Provide the [x, y] coordinate of the cell's center where the given text is located.  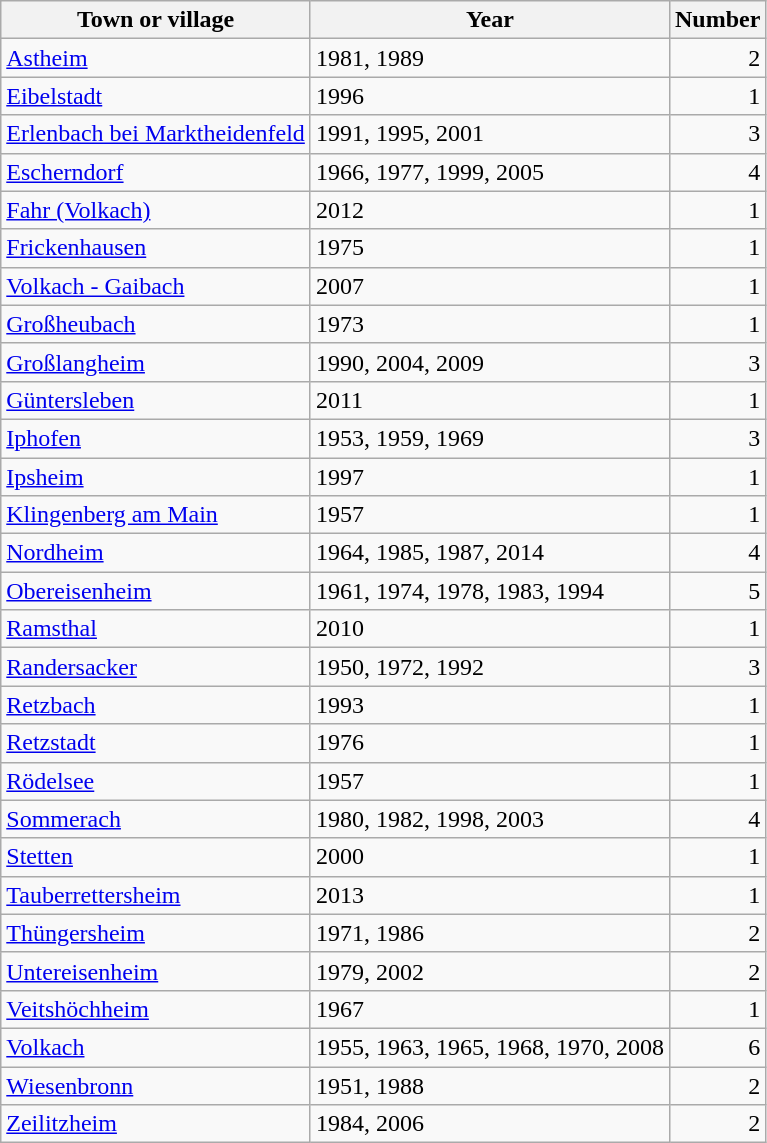
1964, 1985, 1987, 2014 [490, 553]
2010 [490, 629]
6 [717, 1047]
Thüngersheim [156, 933]
Tauberrettersheim [156, 895]
Frickenhausen [156, 248]
1950, 1972, 1992 [490, 667]
Retzbach [156, 705]
Erlenbach bei Marktheidenfeld [156, 134]
Rödelsee [156, 781]
Ipsheim [156, 477]
Untereisenheim [156, 971]
Eibelstadt [156, 96]
2012 [490, 210]
1996 [490, 96]
2000 [490, 857]
Astheim [156, 58]
1981, 1989 [490, 58]
1953, 1959, 1969 [490, 438]
1980, 1982, 1998, 2003 [490, 819]
Ramsthal [156, 629]
1990, 2004, 2009 [490, 362]
2011 [490, 400]
1993 [490, 705]
Veitshöchheim [156, 1009]
Stetten [156, 857]
Retzstadt [156, 743]
Volkach [156, 1047]
1973 [490, 324]
1991, 1995, 2001 [490, 134]
Zeilitzheim [156, 1124]
1966, 1977, 1999, 2005 [490, 172]
Wiesenbronn [156, 1085]
Fahr (Volkach) [156, 210]
1984, 2006 [490, 1124]
Sommerach [156, 819]
Number [717, 20]
1997 [490, 477]
1961, 1974, 1978, 1983, 1994 [490, 591]
Town or village [156, 20]
Nordheim [156, 553]
Güntersleben [156, 400]
Randersacker [156, 667]
Escherndorf [156, 172]
Year [490, 20]
1955, 1963, 1965, 1968, 1970, 2008 [490, 1047]
1971, 1986 [490, 933]
1979, 2002 [490, 971]
Volkach - Gaibach [156, 286]
1976 [490, 743]
Großlangheim [156, 362]
5 [717, 591]
1967 [490, 1009]
2013 [490, 895]
1975 [490, 248]
2007 [490, 286]
Iphofen [156, 438]
Obereisenheim [156, 591]
Großheubach [156, 324]
1951, 1988 [490, 1085]
Klingenberg am Main [156, 515]
